Locate the cell with the specified text and output its (x, y) center coordinate. 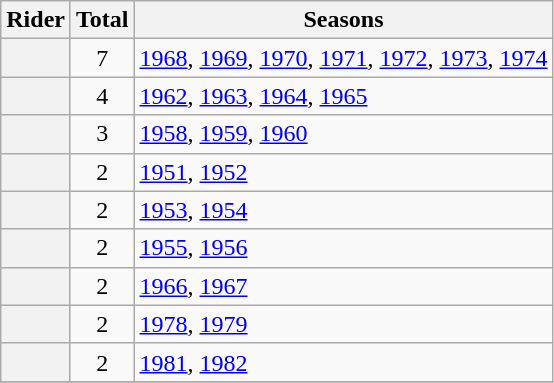
1981, 1982 (344, 362)
1955, 1956 (344, 248)
1953, 1954 (344, 210)
1978, 1979 (344, 324)
7 (102, 58)
1968, 1969, 1970, 1971, 1972, 1973, 1974 (344, 58)
1958, 1959, 1960 (344, 134)
3 (102, 134)
Seasons (344, 20)
Rider (36, 20)
1951, 1952 (344, 172)
Total (102, 20)
1962, 1963, 1964, 1965 (344, 96)
1966, 1967 (344, 286)
4 (102, 96)
